Pinpoint the cell where the given text exists, returning its [x, y] midpoint coordinate. 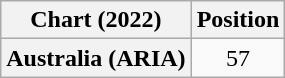
Chart (2022) [96, 20]
Position [238, 20]
57 [238, 58]
Australia (ARIA) [96, 58]
